Detect which cell encompasses the target text, then output its (X, Y) center coordinate. 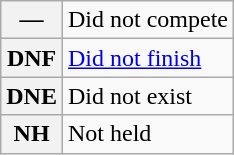
Did not exist (148, 96)
DNF (32, 58)
NH (32, 134)
— (32, 20)
DNE (32, 96)
Did not finish (148, 58)
Not held (148, 134)
Did not compete (148, 20)
